Scan for the cell matching the given text and deliver its (x, y) coordinate at center. 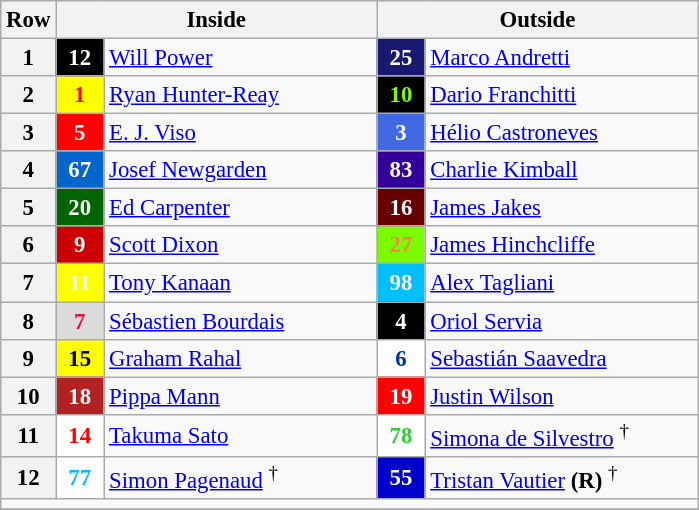
Ryan Hunter-Reay (240, 95)
Inside (216, 20)
Scott Dixon (240, 245)
8 (28, 321)
Simona de Silvestro † (562, 435)
2 (28, 95)
Oriol Servia (562, 321)
Hélio Castroneves (562, 133)
20 (80, 208)
James Hinchcliffe (562, 245)
Pippa Mann (240, 396)
Graham Rahal (240, 358)
14 (80, 435)
Marco Andretti (562, 58)
Takuma Sato (240, 435)
E. J. Viso (240, 133)
Will Power (240, 58)
15 (80, 358)
Justin Wilson (562, 396)
Row (28, 20)
Josef Newgarden (240, 170)
Tristan Vautier (R) † (562, 478)
98 (401, 283)
18 (80, 396)
Dario Franchitti (562, 95)
Sébastien Bourdais (240, 321)
83 (401, 170)
19 (401, 396)
67 (80, 170)
Ed Carpenter (240, 208)
Tony Kanaan (240, 283)
Outside (538, 20)
Alex Tagliani (562, 283)
Charlie Kimball (562, 170)
25 (401, 58)
James Jakes (562, 208)
78 (401, 435)
Sebastián Saavedra (562, 358)
Simon Pagenaud † (240, 478)
27 (401, 245)
55 (401, 478)
16 (401, 208)
77 (80, 478)
